Pinpoint the cell where the given text exists, returning its [X, Y] midpoint coordinate. 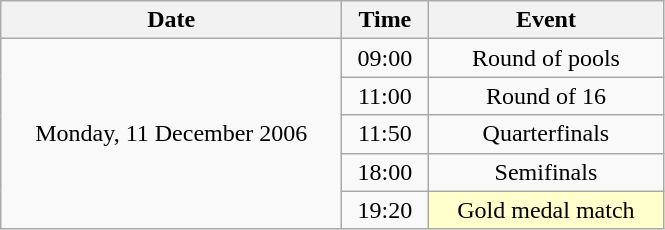
Date [172, 20]
19:20 [385, 210]
Monday, 11 December 2006 [172, 134]
Time [385, 20]
11:50 [385, 134]
Semifinals [546, 172]
Quarterfinals [546, 134]
Round of pools [546, 58]
Gold medal match [546, 210]
Event [546, 20]
11:00 [385, 96]
09:00 [385, 58]
Round of 16 [546, 96]
18:00 [385, 172]
